From the cell containing the given text, extract its center point as (X, Y) coordinate. 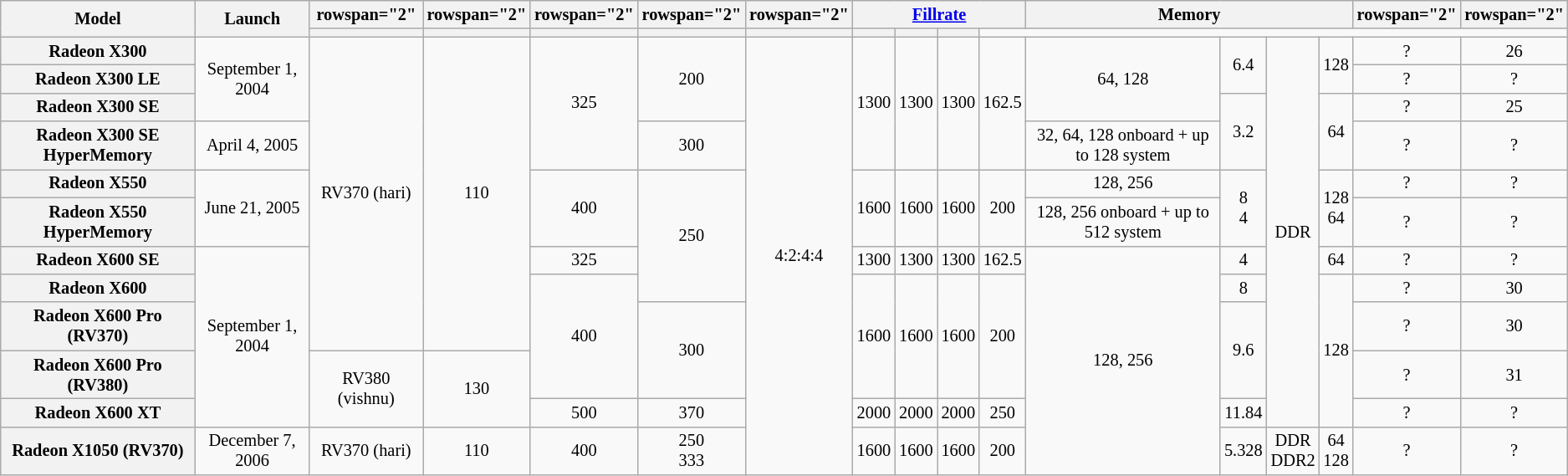
June 21, 2005 (253, 207)
RV380 (vishnu) (366, 388)
DDR (1293, 232)
12864 (1336, 207)
64128 (1336, 451)
8 (1244, 288)
370 (692, 412)
64, 128 (1123, 79)
128, 256 onboard + up to 512 system (1123, 222)
4 (1244, 260)
25 (1514, 107)
April 4, 2005 (253, 146)
6.4 (1244, 65)
Radeon X600 Pro (RV380) (98, 375)
Radeon X300 LE (98, 79)
Radeon X300 SE HyperMemory (98, 146)
Radeon X300 SE (98, 107)
4:2:4:4 (799, 256)
Fillrate (940, 14)
3.2 (1244, 131)
26 (1514, 51)
Radeon X600 SE (98, 260)
Launch (253, 18)
5.328 (1244, 451)
Radeon X600 XT (98, 412)
Model (98, 18)
500 (584, 412)
December 7, 2006 (253, 451)
32, 64, 128 onboard + up to 128 system (1123, 146)
Radeon X550 (98, 183)
11.84 (1244, 412)
9.6 (1244, 350)
31 (1514, 375)
Radeon X600 (98, 288)
Memory (1189, 14)
Radeon X600 Pro (RV370) (98, 326)
Radeon X550 HyperMemory (98, 222)
130 (477, 388)
Radeon X300 (98, 51)
84 (1244, 207)
Radeon X1050 (RV370) (98, 451)
250333 (692, 451)
DDRDDR2 (1293, 451)
